Search for the cell housing the specified text and yield its (X, Y) center coordinate. 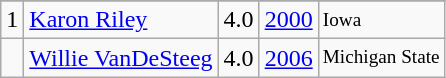
Michigan State (381, 58)
Iowa (381, 20)
Karon Riley (121, 20)
Willie VanDeSteeg (121, 58)
2006 (288, 58)
2000 (288, 20)
1 (12, 20)
